Find where the given text appears and provide that cell's center as (X, Y) coordinate. 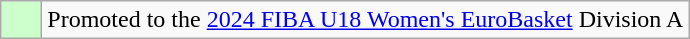
Promoted to the 2024 FIBA U18 Women's EuroBasket Division A (366, 20)
